Output the (X, Y) coordinate of the center of the cell containing the given text.  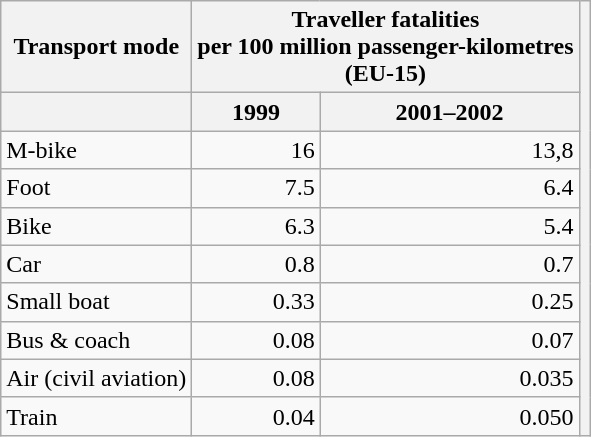
Bike (96, 226)
Small boat (96, 302)
6.4 (450, 188)
1999 (256, 112)
Bus & coach (96, 340)
Air (civil aviation) (96, 378)
Foot (96, 188)
2001–2002 (450, 112)
0.07 (450, 340)
0.8 (256, 264)
0.7 (450, 264)
0.035 (450, 378)
Train (96, 416)
5.4 (450, 226)
7.5 (256, 188)
M-bike (96, 150)
0.050 (450, 416)
16 (256, 150)
6.3 (256, 226)
Car (96, 264)
0.04 (256, 416)
0.33 (256, 302)
Traveller fatalities per 100 million passenger-kilometres (EU-15) (386, 47)
0.25 (450, 302)
Transport mode (96, 47)
13,8 (450, 150)
